Determine the (x, y) coordinate at the center of the cell enclosing the given text.  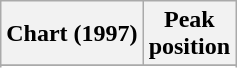
Peakposition (189, 34)
Chart (1997) (72, 34)
